Detect which cell encompasses the target text, then output its [x, y] center coordinate. 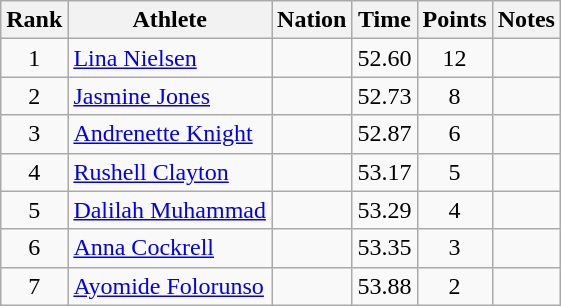
Lina Nielsen [170, 58]
1 [34, 58]
Andrenette Knight [170, 134]
Dalilah Muhammad [170, 210]
Athlete [170, 20]
Jasmine Jones [170, 96]
53.35 [384, 248]
53.17 [384, 172]
8 [454, 96]
Notes [526, 20]
53.88 [384, 286]
Points [454, 20]
7 [34, 286]
52.87 [384, 134]
Rushell Clayton [170, 172]
Ayomide Folorunso [170, 286]
53.29 [384, 210]
12 [454, 58]
Nation [312, 20]
52.73 [384, 96]
52.60 [384, 58]
Anna Cockrell [170, 248]
Time [384, 20]
Rank [34, 20]
